For the text-containing cell, return its midpoint in [X, Y] coordinate format. 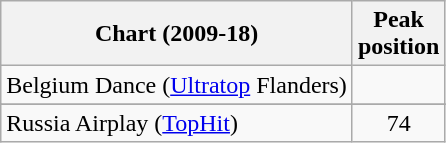
Belgium Dance (Ultratop Flanders) [177, 85]
Russia Airplay (TopHit) [177, 123]
Peakposition [398, 34]
Chart (2009-18) [177, 34]
74 [398, 123]
